Find where the given text appears and provide that cell's center as [x, y] coordinate. 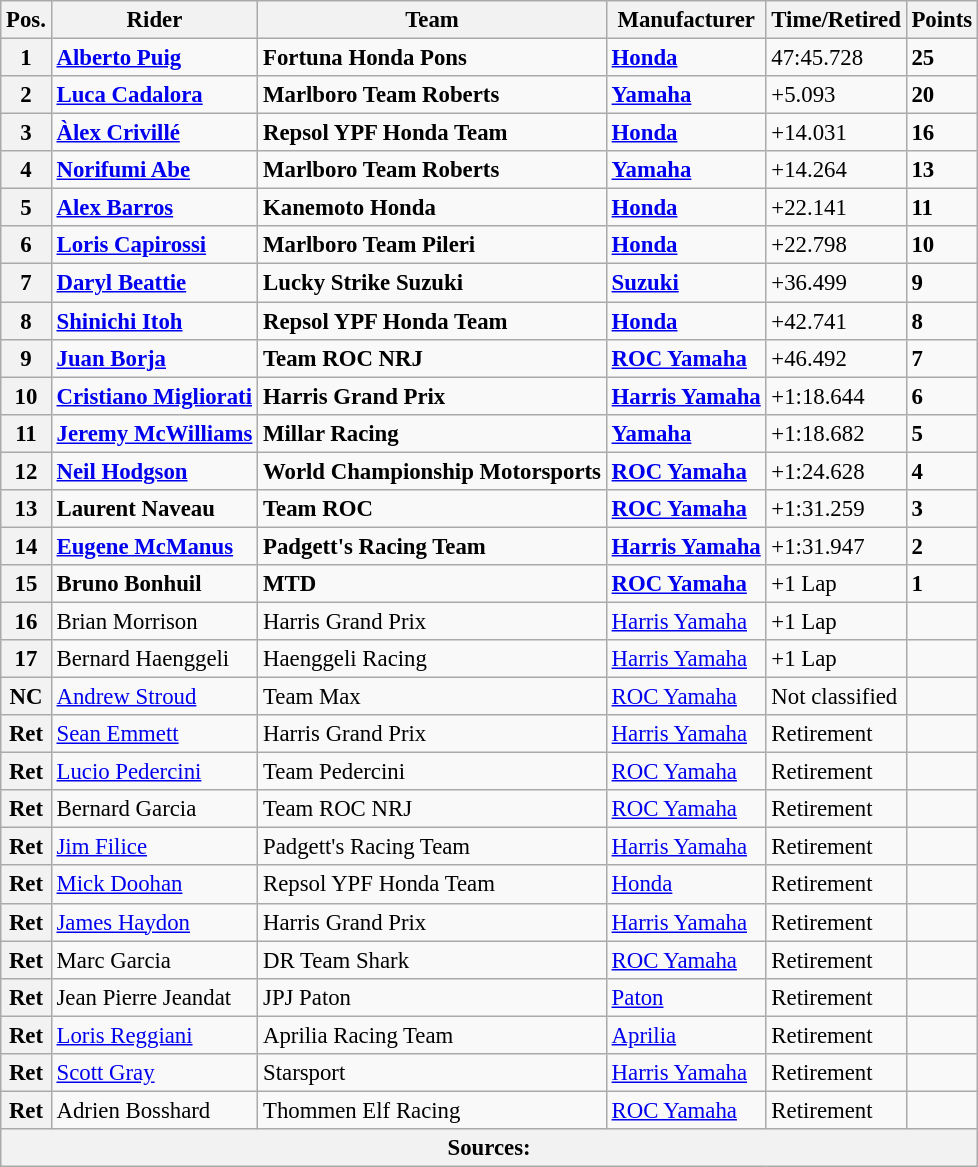
Loris Capirossi [154, 245]
Marc Garcia [154, 960]
Norifumi Abe [154, 170]
Thommen Elf Racing [432, 1110]
MTD [432, 584]
+42.741 [836, 321]
Manufacturer [686, 20]
Paton [686, 997]
+14.031 [836, 133]
Daryl Beattie [154, 283]
Aprilia Racing Team [432, 1035]
Andrew Stroud [154, 697]
Jim Filice [154, 847]
Lucio Pedercini [154, 772]
Brian Morrison [154, 621]
Points [942, 20]
+22.798 [836, 245]
Haenggeli Racing [432, 659]
+1:18.644 [836, 396]
+1:24.628 [836, 471]
+1:31.947 [836, 546]
17 [26, 659]
+1:31.259 [836, 509]
Team ROC [432, 509]
Loris Reggiani [154, 1035]
12 [26, 471]
Juan Borja [154, 358]
Sources: [490, 1148]
Bruno Bonhuil [154, 584]
Rider [154, 20]
Fortuna Honda Pons [432, 58]
+14.264 [836, 170]
Àlex Crivillé [154, 133]
Bernard Haenggeli [154, 659]
Adrien Bosshard [154, 1110]
Alex Barros [154, 208]
Sean Emmett [154, 734]
NC [26, 697]
Jean Pierre Jeandat [154, 997]
Starsport [432, 1073]
Laurent Naveau [154, 509]
15 [26, 584]
+36.499 [836, 283]
Mick Doohan [154, 885]
+1:18.682 [836, 433]
20 [942, 95]
Aprilia [686, 1035]
47:45.728 [836, 58]
Bernard Garcia [154, 809]
Millar Racing [432, 433]
Alberto Puig [154, 58]
Kanemoto Honda [432, 208]
+5.093 [836, 95]
Shinichi Itoh [154, 321]
Lucky Strike Suzuki [432, 283]
+46.492 [836, 358]
Cristiano Migliorati [154, 396]
14 [26, 546]
Team [432, 20]
DR Team Shark [432, 960]
JPJ Paton [432, 997]
Team Pedercini [432, 772]
Jeremy McWilliams [154, 433]
Scott Gray [154, 1073]
Marlboro Team Pileri [432, 245]
Team Max [432, 697]
Not classified [836, 697]
Eugene McManus [154, 546]
James Haydon [154, 922]
Suzuki [686, 283]
Time/Retired [836, 20]
World Championship Motorsports [432, 471]
25 [942, 58]
Neil Hodgson [154, 471]
+22.141 [836, 208]
Luca Cadalora [154, 95]
Pos. [26, 20]
